For the text-containing cell, return its midpoint in [x, y] coordinate format. 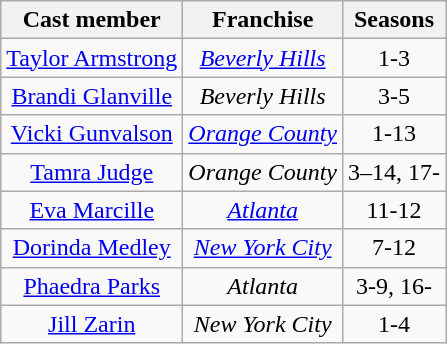
Dorinda Medley [92, 248]
11-12 [394, 210]
Franchise [263, 20]
Jill Zarin [92, 324]
3–14, 17- [394, 172]
3-9, 16- [394, 286]
Cast member [92, 20]
Vicki Gunvalson [92, 134]
1-4 [394, 324]
1-3 [394, 58]
Brandi Glanville [92, 96]
1-13 [394, 134]
Phaedra Parks [92, 286]
Tamra Judge [92, 172]
Seasons [394, 20]
7-12 [394, 248]
Taylor Armstrong [92, 58]
Eva Marcille [92, 210]
3-5 [394, 96]
